Determine the [X, Y] coordinate at the center of the cell enclosing the given text.  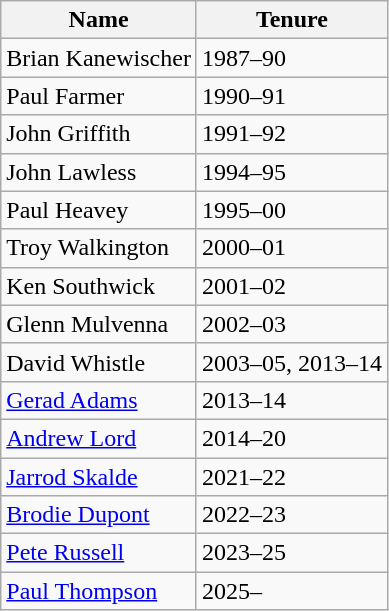
Paul Thompson [99, 591]
1995–00 [292, 210]
Gerad Adams [99, 400]
Paul Heavey [99, 210]
1987–90 [292, 58]
2003–05, 2013–14 [292, 362]
2002–03 [292, 324]
Name [99, 20]
Andrew Lord [99, 438]
2022–23 [292, 515]
Brodie Dupont [99, 515]
Ken Southwick [99, 286]
Tenure [292, 20]
2000–01 [292, 248]
1991–92 [292, 134]
Brian Kanewischer [99, 58]
2014–20 [292, 438]
Jarrod Skalde [99, 477]
Troy Walkington [99, 248]
1994–95 [292, 172]
2021–22 [292, 477]
John Lawless [99, 172]
Glenn Mulvenna [99, 324]
David Whistle [99, 362]
2013–14 [292, 400]
2025– [292, 591]
2001–02 [292, 286]
John Griffith [99, 134]
Pete Russell [99, 553]
Paul Farmer [99, 96]
2023–25 [292, 553]
1990–91 [292, 96]
